Search for the cell housing the specified text and yield its [X, Y] center coordinate. 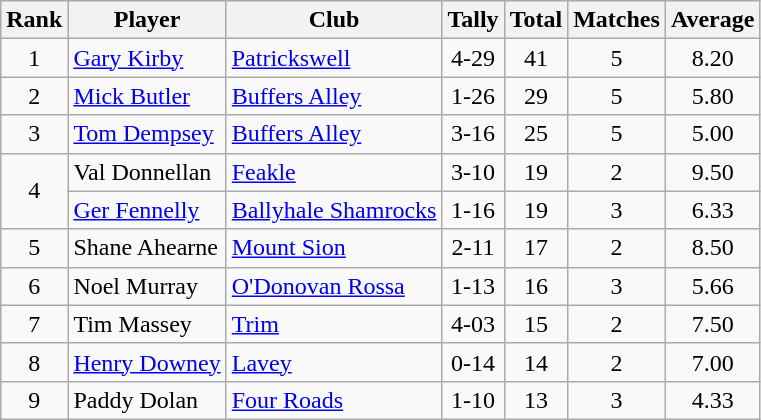
Feakle [334, 172]
5.66 [712, 286]
4.33 [712, 400]
0-14 [473, 362]
Paddy Dolan [147, 400]
4-29 [473, 58]
7.50 [712, 324]
Tally [473, 20]
Shane Ahearne [147, 248]
Club [334, 20]
8.20 [712, 58]
25 [536, 134]
41 [536, 58]
1-26 [473, 96]
5.80 [712, 96]
4 [34, 191]
2-11 [473, 248]
3-16 [473, 134]
5.00 [712, 134]
Gary Kirby [147, 58]
8 [34, 362]
Four Roads [334, 400]
Tim Massey [147, 324]
7 [34, 324]
Mick Butler [147, 96]
4-03 [473, 324]
Tom Dempsey [147, 134]
9.50 [712, 172]
1-13 [473, 286]
3-10 [473, 172]
1-16 [473, 210]
15 [536, 324]
1-10 [473, 400]
8.50 [712, 248]
Val Donnellan [147, 172]
Mount Sion [334, 248]
O'Donovan Rossa [334, 286]
14 [536, 362]
Patrickswell [334, 58]
Trim [334, 324]
29 [536, 96]
6 [34, 286]
Rank [34, 20]
Average [712, 20]
Matches [617, 20]
16 [536, 286]
6.33 [712, 210]
13 [536, 400]
Ballyhale Shamrocks [334, 210]
7.00 [712, 362]
17 [536, 248]
Total [536, 20]
Henry Downey [147, 362]
Player [147, 20]
Noel Murray [147, 286]
1 [34, 58]
Lavey [334, 362]
Ger Fennelly [147, 210]
9 [34, 400]
